Extract the [X, Y] coordinate from the center of the cell holding the provided text.  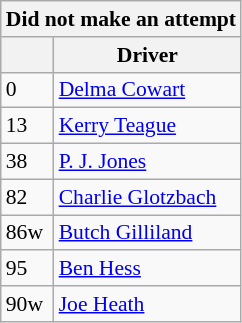
82 [28, 197]
13 [28, 126]
90w [28, 304]
Charlie Glotzbach [148, 197]
Joe Heath [148, 304]
Kerry Teague [148, 126]
Driver [148, 55]
Ben Hess [148, 269]
0 [28, 90]
95 [28, 269]
Did not make an attempt [121, 19]
P. J. Jones [148, 162]
86w [28, 233]
38 [28, 162]
Butch Gilliland [148, 233]
Delma Cowart [148, 90]
